Capture the cell that displays the provided text and extract its [X, Y] central coordinate. 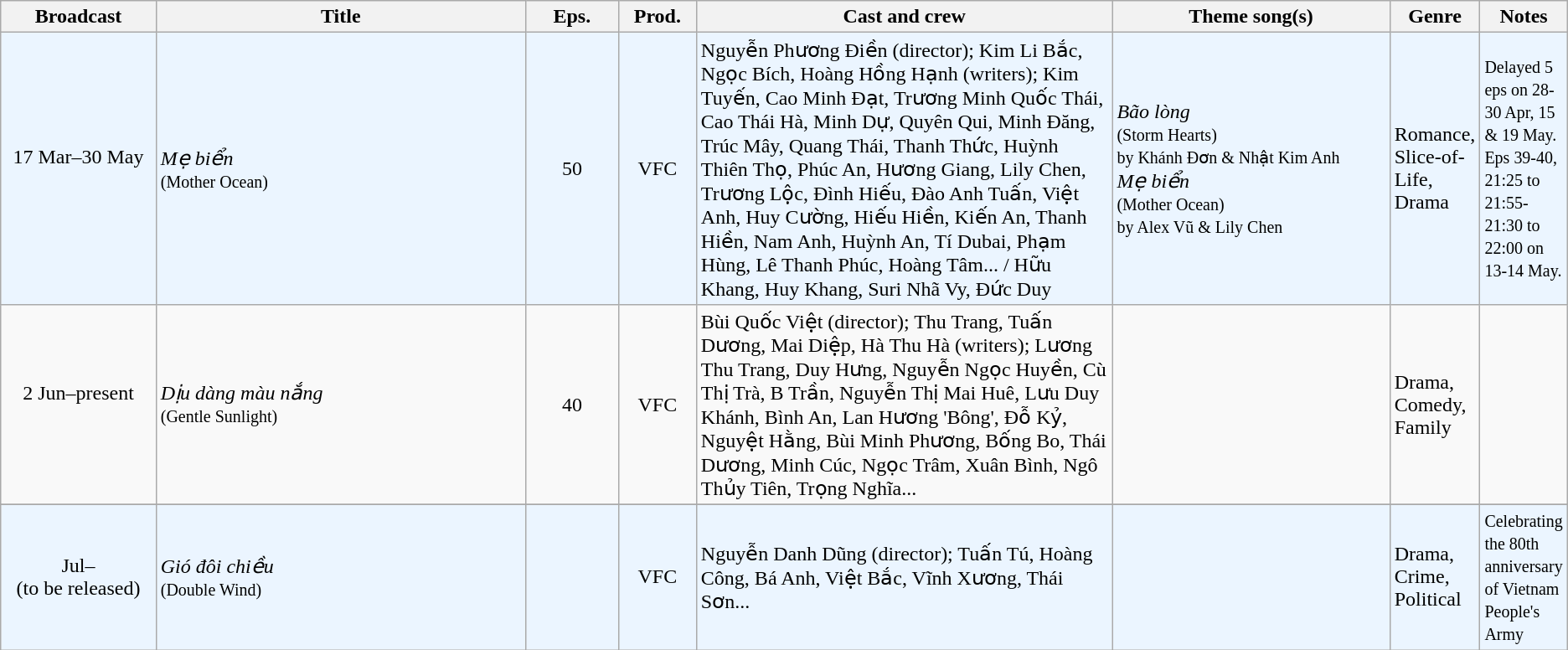
Drama, Comedy, Family [1435, 404]
50 [571, 169]
Notes [1524, 17]
Celebrating the 80th anniversary of Vietnam People's Army [1524, 576]
40 [571, 404]
Mẹ biển(Mother Ocean) [340, 169]
Theme song(s) [1251, 17]
2 Jun–present [79, 404]
Eps. [571, 17]
Bão lòng(Storm Hearts) by Khánh Đơn & Nhật Kim AnhMẹ biển(Mother Ocean) by Alex Vũ & Lily Chen [1251, 169]
Broadcast [79, 17]
Romance, Slice-of-Life, Drama [1435, 169]
Dịu dàng màu nắng(Gentle Sunlight) [340, 404]
Title [340, 17]
Nguyễn Danh Dũng (director); Tuấn Tú, Hoàng Công, Bá Anh, Việt Bắc, Vĩnh Xương, Thái Sơn... [905, 576]
Cast and crew [905, 17]
Gió đôi chiều(Double Wind) [340, 576]
Genre [1435, 17]
17 Mar–30 May [79, 169]
Prod. [657, 17]
Delayed 5 eps on 28-30 Apr, 15 & 19 May.Eps 39-40, 21:25 to 21:55-21:30 to 22:00 on 13-14 May. [1524, 169]
Jul–(to be released) [79, 576]
Drama, Crime, Political [1435, 576]
